Provide the [X, Y] coordinate of the cell's center where the given text is located.  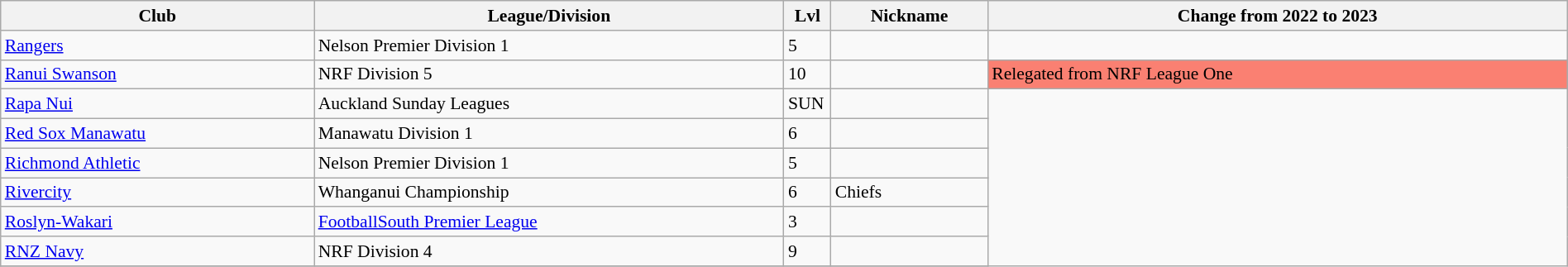
Richmond Athletic [157, 163]
3 [807, 222]
Relegated from NRF League One [1277, 74]
Rapa Nui [157, 104]
Change from 2022 to 2023 [1277, 16]
NRF Division 4 [549, 251]
League/Division [549, 16]
Chiefs [910, 193]
Club [157, 16]
Rangers [157, 45]
Whanganui Championship [549, 193]
Ranui Swanson [157, 74]
Manawatu Division 1 [549, 134]
Auckland Sunday Leagues [549, 104]
Lvl [807, 16]
NRF Division 5 [549, 74]
Rivercity [157, 193]
10 [807, 74]
Nickname [910, 16]
9 [807, 251]
RNZ Navy [157, 251]
FootballSouth Premier League [549, 222]
Red Sox Manawatu [157, 134]
SUN [807, 104]
Roslyn-Wakari [157, 222]
